From the cell containing the given text, extract its center point as (x, y) coordinate. 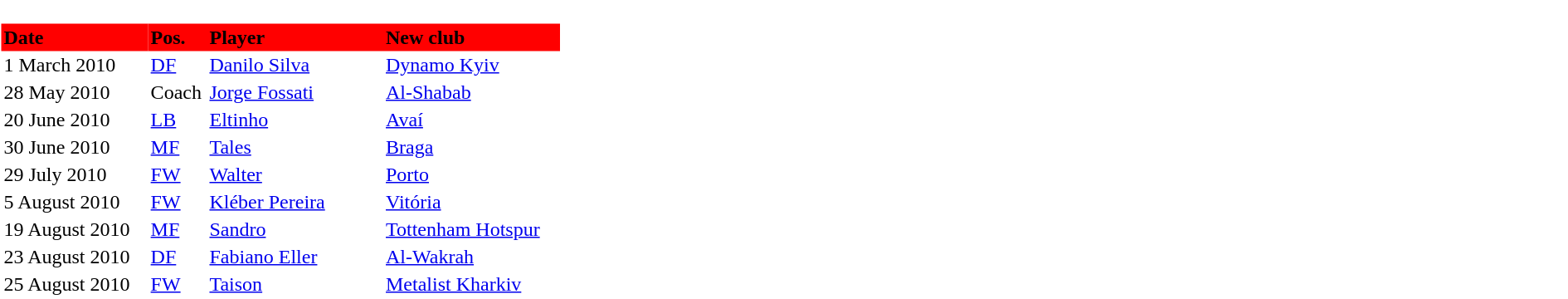
20 June 2010 (75, 120)
Pos. (178, 37)
Tales (295, 146)
Al-Shabab (471, 91)
19 August 2010 (75, 229)
Coach (178, 91)
New club (471, 37)
Tottenham Hotspur (471, 229)
28 May 2010 (75, 91)
Eltinho (295, 120)
Walter (295, 174)
29 July 2010 (75, 174)
23 August 2010 (75, 256)
25 August 2010 (75, 284)
LB (178, 120)
Danilo Silva (295, 65)
Vitória (471, 201)
Avaí (471, 120)
Fabiano Eller (295, 256)
Sandro (295, 229)
Jorge Fossati (295, 91)
30 June 2010 (75, 146)
Kléber Pereira (295, 201)
Al-Wakrah (471, 256)
Dynamo Kyiv (471, 65)
Date (75, 37)
Metalist Kharkiv (471, 284)
Porto (471, 174)
Taison (295, 284)
Braga (471, 146)
Player (295, 37)
5 August 2010 (75, 201)
1 March 2010 (75, 65)
